Scan for the cell matching the given text and deliver its (x, y) coordinate at center. 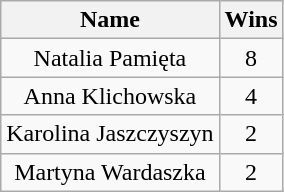
Karolina Jaszczyszyn (110, 134)
8 (251, 58)
Name (110, 20)
4 (251, 96)
Anna Klichowska (110, 96)
Wins (251, 20)
Martyna Wardaszka (110, 172)
Natalia Pamięta (110, 58)
